Output the (X, Y) coordinate of the center of the cell containing the given text.  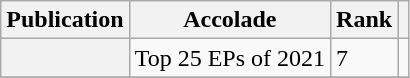
7 (364, 58)
Top 25 EPs of 2021 (230, 58)
Publication (65, 20)
Rank (364, 20)
Accolade (230, 20)
